Return the [x, y] coordinate for the center point of the cell that contains the specified text.  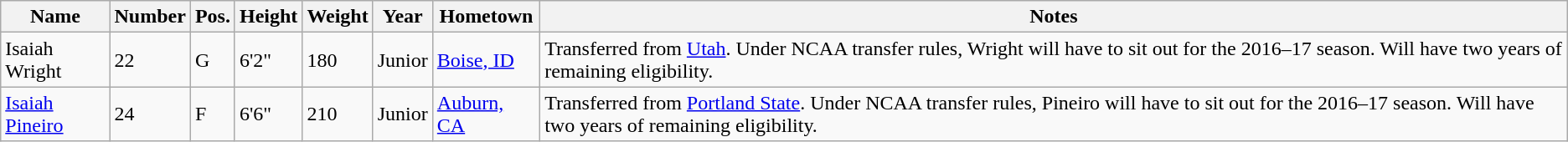
6'2" [268, 60]
Weight [338, 17]
Hometown [486, 17]
Number [150, 17]
Pos. [213, 17]
6'6" [268, 114]
F [213, 114]
Isaiah Wright [55, 60]
180 [338, 60]
Isaiah Pineiro [55, 114]
Auburn, CA [486, 114]
Height [268, 17]
Name [55, 17]
24 [150, 114]
G [213, 60]
Transferred from Utah. Under NCAA transfer rules, Wright will have to sit out for the 2016–17 season. Will have two years of remaining eligibility. [1054, 60]
Boise, ID [486, 60]
210 [338, 114]
Notes [1054, 17]
Year [402, 17]
22 [150, 60]
